Determine the (x, y) coordinate at the center of the cell enclosing the given text.  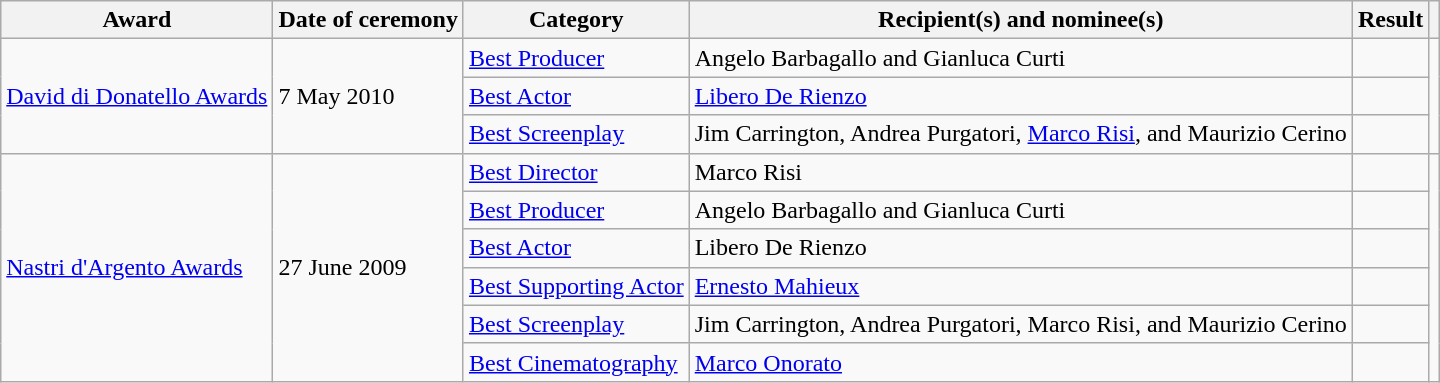
Ernesto Mahieux (1020, 286)
Category (576, 20)
Marco Risi (1020, 172)
27 June 2009 (368, 267)
Marco Onorato (1020, 362)
David di Donatello Awards (137, 96)
Award (137, 20)
Recipient(s) and nominee(s) (1020, 20)
Best Cinematography (576, 362)
Result (1390, 20)
Best Director (576, 172)
7 May 2010 (368, 96)
Date of ceremony (368, 20)
Nastri d'Argento Awards (137, 267)
Best Supporting Actor (576, 286)
